From the cell containing the given text, extract its center point as [X, Y] coordinate. 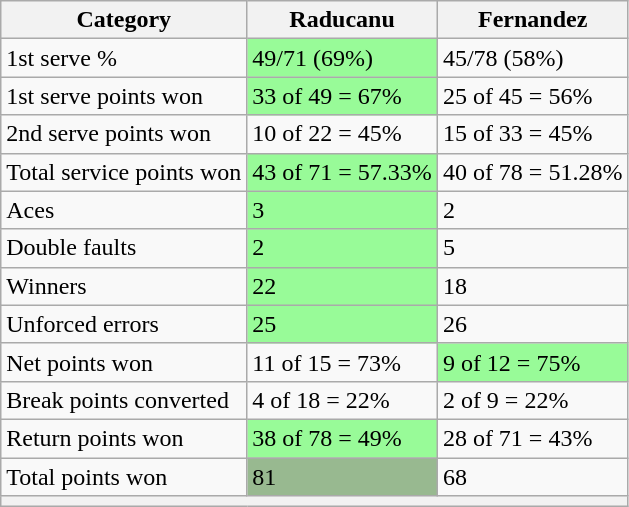
3 [342, 210]
Category [124, 20]
5 [532, 248]
68 [532, 477]
43 of 71 = 57.33% [342, 172]
38 of 78 = 49% [342, 438]
49/71 (69%) [342, 58]
11 of 15 = 73% [342, 362]
1st serve points won [124, 96]
28 of 71 = 43% [532, 438]
2 of 9 = 22% [532, 400]
Break points converted [124, 400]
10 of 22 = 45% [342, 134]
81 [342, 477]
Net points won [124, 362]
Double faults [124, 248]
2nd serve points won [124, 134]
22 [342, 286]
25 [342, 324]
Raducanu [342, 20]
Return points won [124, 438]
Aces [124, 210]
4 of 18 = 22% [342, 400]
Total points won [124, 477]
33 of 49 = 67% [342, 96]
18 [532, 286]
1st serve % [124, 58]
25 of 45 = 56% [532, 96]
Total service points won [124, 172]
15 of 33 = 45% [532, 134]
26 [532, 324]
9 of 12 = 75% [532, 362]
40 of 78 = 51.28% [532, 172]
Winners [124, 286]
Unforced errors [124, 324]
Fernandez [532, 20]
45/78 (58%) [532, 58]
